Return [X, Y] of the center of cell containing provided text 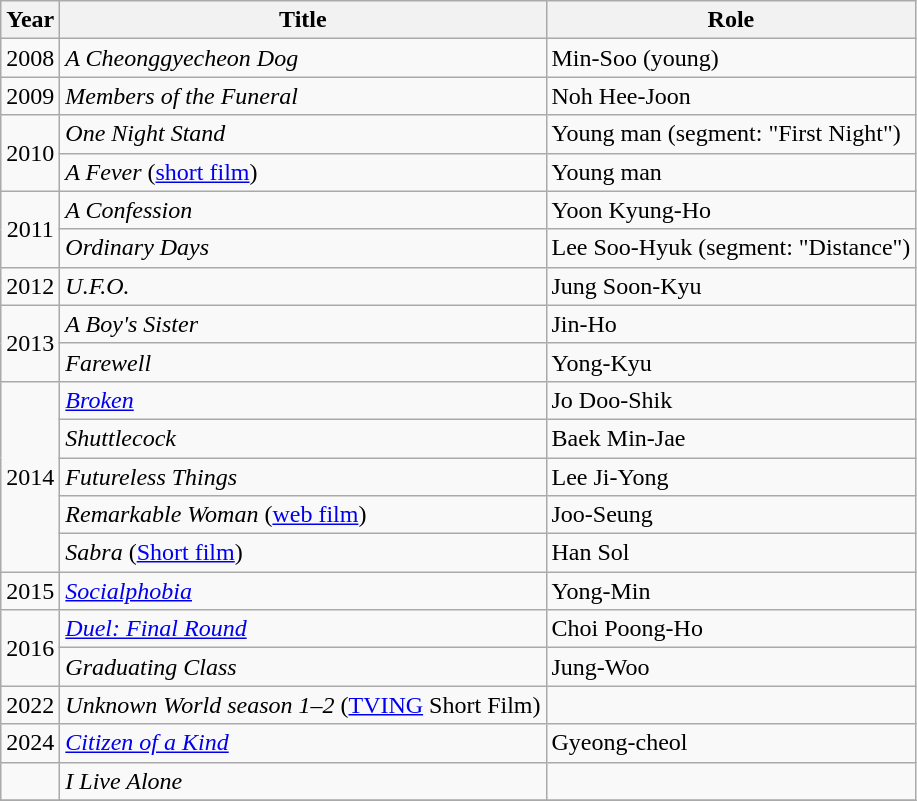
Noh Hee-Joon [731, 96]
Gyeong-cheol [731, 743]
2010 [30, 153]
2024 [30, 743]
A Confession [303, 210]
Han Sol [731, 553]
Sabra (Short film) [303, 553]
2011 [30, 229]
2014 [30, 476]
2012 [30, 286]
Choi Poong-Ho [731, 629]
Socialphobia [303, 591]
Graduating Class [303, 667]
I Live Alone [303, 781]
2022 [30, 705]
Jung Soon-Kyu [731, 286]
2015 [30, 591]
Futureless Things [303, 477]
Yong-Min [731, 591]
Unknown World season 1–2 (TVING Short Film) [303, 705]
2009 [30, 96]
Citizen of a Kind [303, 743]
Role [731, 20]
Baek Min-Jae [731, 438]
Min-Soo (young) [731, 58]
Young man (segment: "First Night") [731, 134]
Farewell [303, 362]
Lee Ji-Yong [731, 477]
Title [303, 20]
Jo Doo-Shik [731, 400]
Yong-Kyu [731, 362]
Shuttlecock [303, 438]
2008 [30, 58]
U.F.O. [303, 286]
2016 [30, 648]
Joo-Seung [731, 515]
Young man [731, 172]
A Cheonggyecheon Dog [303, 58]
Broken [303, 400]
Ordinary Days [303, 248]
Remarkable Woman (web film) [303, 515]
Members of the Funeral [303, 96]
Jin-Ho [731, 324]
A Boy's Sister [303, 324]
Lee Soo-Hyuk (segment: "Distance") [731, 248]
2013 [30, 343]
Year [30, 20]
Yoon Kyung-Ho [731, 210]
A Fever (short film) [303, 172]
Jung-Woo [731, 667]
Duel: Final Round [303, 629]
One Night Stand [303, 134]
